Return [X, Y] of the center of cell containing provided text 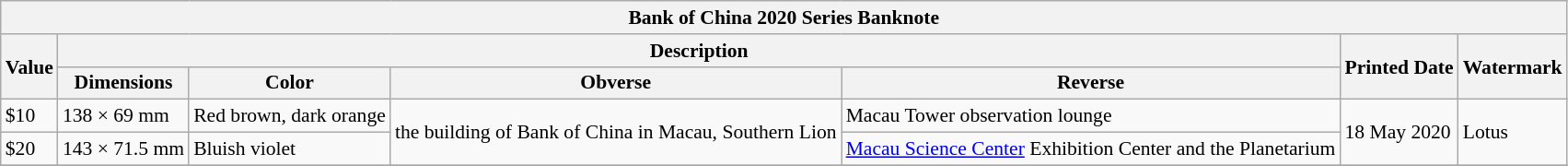
Bank of China 2020 Series Banknote [784, 18]
Printed Date [1399, 66]
Obverse [616, 83]
18 May 2020 [1399, 133]
Lotus [1513, 133]
the building of Bank of China in Macau, Southern Lion [616, 133]
143 × 71.5 mm [123, 149]
Watermark [1513, 66]
Macau Science Center Exhibition Center and the Planetarium [1091, 149]
Macau Tower observation lounge [1091, 116]
138 × 69 mm [123, 116]
Red brown, dark orange [289, 116]
Description [700, 51]
Bluish violet [289, 149]
Value [29, 66]
Dimensions [123, 83]
Reverse [1091, 83]
$20 [29, 149]
$10 [29, 116]
Color [289, 83]
